Provide the [x, y] coordinate of the cell's center where the given text is located.  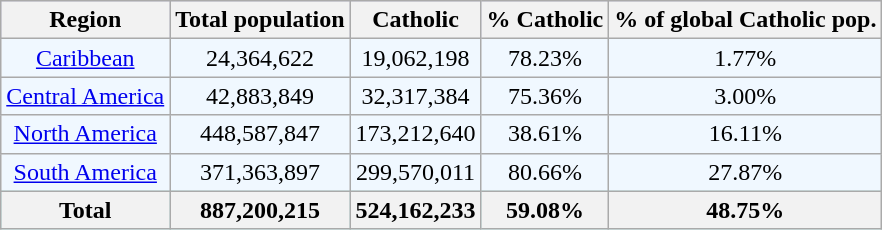
16.11% [746, 134]
887,200,215 [260, 210]
Caribbean [86, 58]
371,363,897 [260, 172]
% of global Catholic pop. [746, 20]
Central America [86, 96]
173,212,640 [416, 134]
32,317,384 [416, 96]
38.61% [545, 134]
19,062,198 [416, 58]
Region [86, 20]
Total population [260, 20]
South America [86, 172]
Total [86, 210]
% Catholic [545, 20]
27.87% [746, 172]
3.00% [746, 96]
Catholic [416, 20]
59.08% [545, 210]
1.77% [746, 58]
75.36% [545, 96]
299,570,011 [416, 172]
24,364,622 [260, 58]
80.66% [545, 172]
42,883,849 [260, 96]
524,162,233 [416, 210]
48.75% [746, 210]
North America [86, 134]
78.23% [545, 58]
448,587,847 [260, 134]
